Return the [X, Y] coordinate for the center point of the cell that contains the specified text.  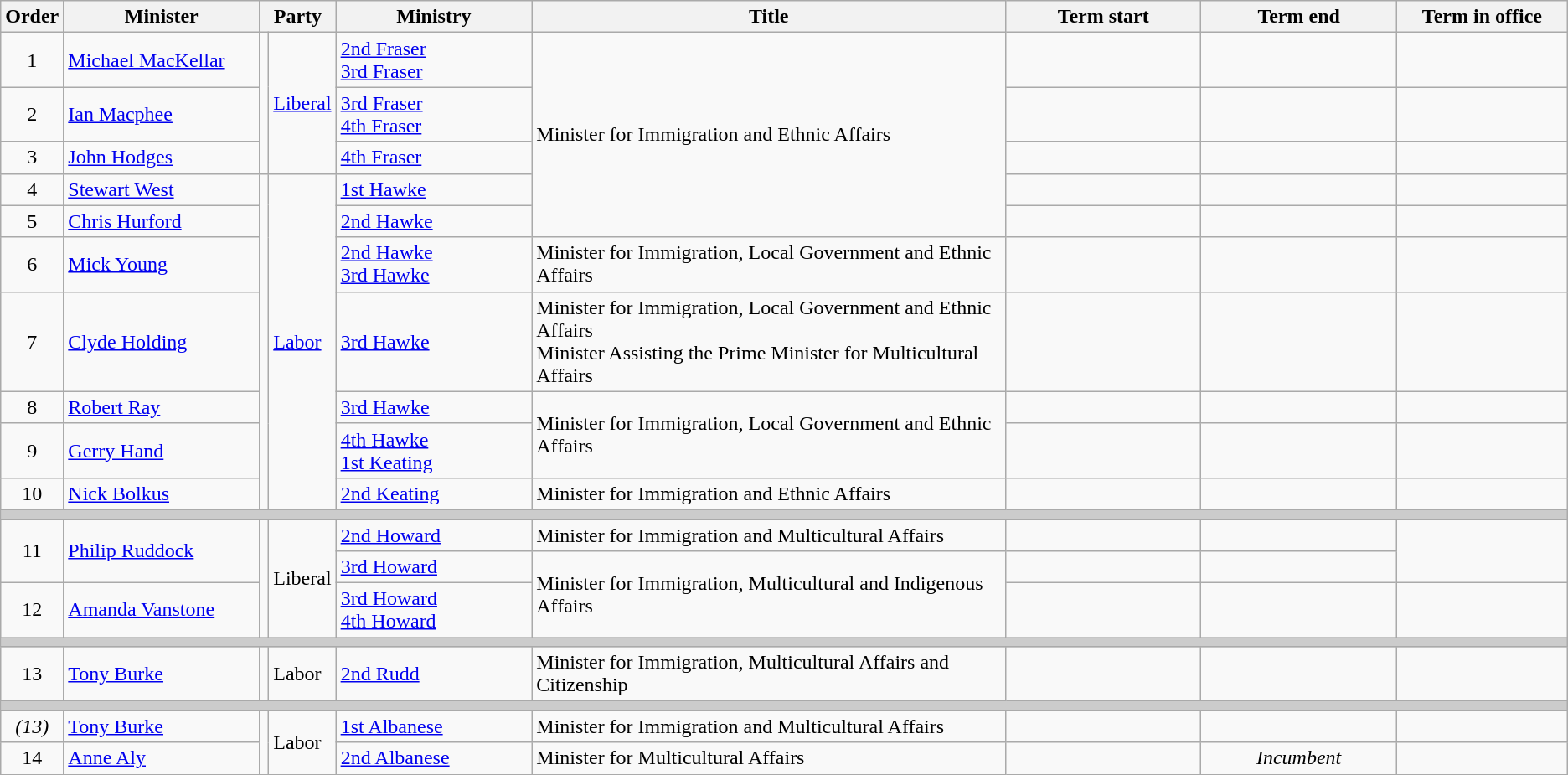
Michael MacKellar [162, 60]
Ian Macphee [162, 114]
4 [32, 189]
10 [32, 493]
Minister for Immigration, Multicultural Affairs and Citizenship [769, 674]
Nick Bolkus [162, 493]
1st Albanese [434, 726]
Clyde Holding [162, 342]
Amanda Vanstone [162, 610]
4th Hawke1st Keating [434, 451]
14 [32, 758]
13 [32, 674]
2nd Albanese [434, 758]
Ministry [434, 17]
Minister for Immigration, Multicultural and Indigenous Affairs [769, 595]
9 [32, 451]
2 [32, 114]
2nd Howard [434, 535]
2nd Keating [434, 493]
Chris Hurford [162, 221]
Minister for Immigration, Local Government and Ethnic AffairsMinister Assisting the Prime Minister for Multicultural Affairs [769, 342]
Title [769, 17]
2nd Fraser3rd Fraser [434, 60]
(13) [32, 726]
3rd Howard4th Howard [434, 610]
1st Hawke [434, 189]
Order [32, 17]
3rd Howard [434, 567]
Stewart West [162, 189]
John Hodges [162, 158]
Minister [162, 17]
1 [32, 60]
Philip Ruddock [162, 551]
Anne Aly [162, 758]
12 [32, 610]
Mick Young [162, 265]
2nd Hawke3rd Hawke [434, 265]
Term in office [1483, 17]
Term end [1299, 17]
4th Fraser [434, 158]
5 [32, 221]
6 [32, 265]
Minister for Multicultural Affairs [769, 758]
3rd Fraser4th Fraser [434, 114]
2nd Hawke [434, 221]
Gerry Hand [162, 451]
Party [298, 17]
Incumbent [1299, 758]
8 [32, 407]
Robert Ray [162, 407]
2nd Rudd [434, 674]
3 [32, 158]
Term start [1104, 17]
11 [32, 551]
7 [32, 342]
